Identify which cell holds the provided text, then report its (x, y) central coordinate. 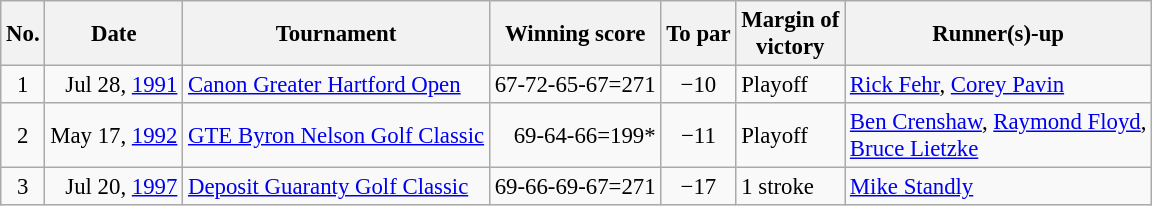
Mike Standly (998, 187)
May 17, 1992 (114, 136)
Rick Fehr, Corey Pavin (998, 85)
−10 (698, 85)
Winning score (575, 34)
No. (23, 34)
Date (114, 34)
Ben Crenshaw, Raymond Floyd, Bruce Lietzke (998, 136)
69-66-69-67=271 (575, 187)
Deposit Guaranty Golf Classic (336, 187)
Jul 20, 1997 (114, 187)
−17 (698, 187)
Jul 28, 1991 (114, 85)
Tournament (336, 34)
Runner(s)-up (998, 34)
69-64-66=199* (575, 136)
−11 (698, 136)
1 (23, 85)
67-72-65-67=271 (575, 85)
1 stroke (790, 187)
2 (23, 136)
Margin ofvictory (790, 34)
To par (698, 34)
GTE Byron Nelson Golf Classic (336, 136)
Canon Greater Hartford Open (336, 85)
3 (23, 187)
